Return [x, y] of the center of cell containing provided text 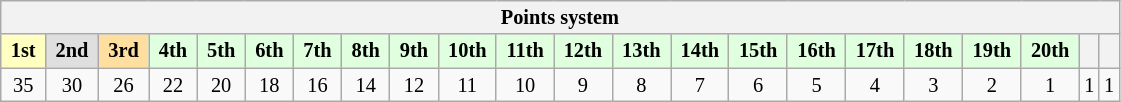
5 [816, 85]
17th [875, 51]
10 [524, 85]
30 [72, 85]
3rd [123, 51]
11th [524, 51]
22 [173, 85]
20th [1050, 51]
16 [317, 85]
6th [269, 51]
Points system [560, 17]
4th [173, 51]
16th [816, 51]
13th [641, 51]
18 [269, 85]
14 [366, 85]
1st [24, 51]
9 [583, 85]
3 [933, 85]
9th [414, 51]
8th [366, 51]
5th [221, 51]
7 [700, 85]
20 [221, 85]
19th [992, 51]
10th [467, 51]
15th [758, 51]
4 [875, 85]
2nd [72, 51]
35 [24, 85]
2 [992, 85]
7th [317, 51]
11 [467, 85]
14th [700, 51]
6 [758, 85]
26 [123, 85]
8 [641, 85]
18th [933, 51]
12th [583, 51]
12 [414, 85]
